Capture the cell that displays the provided text and extract its (X, Y) central coordinate. 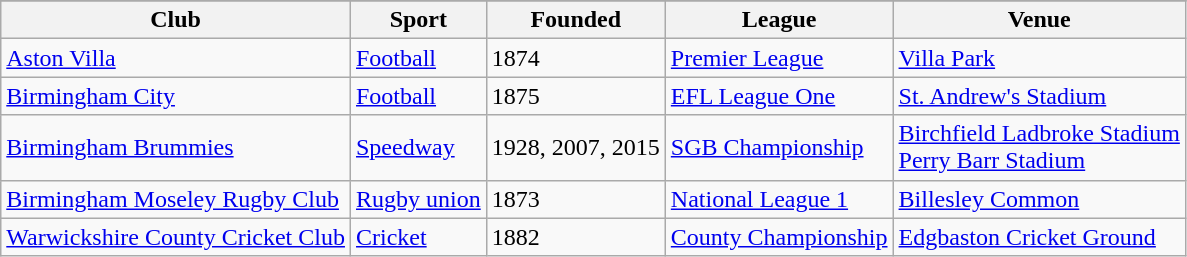
St. Andrew's Stadium (1039, 96)
Cricket (418, 237)
Birmingham Brummies (176, 148)
Founded (576, 20)
Birmingham City (176, 96)
1882 (576, 237)
Aston Villa (176, 58)
1875 (576, 96)
Speedway (418, 148)
Sport (418, 20)
National League 1 (779, 199)
Birchfield Ladbroke Stadium Perry Barr Stadium (1039, 148)
1874 (576, 58)
Villa Park (1039, 58)
EFL League One (779, 96)
County Championship (779, 237)
SGB Championship (779, 148)
Rugby union (418, 199)
1873 (576, 199)
Club (176, 20)
Premier League (779, 58)
Edgbaston Cricket Ground (1039, 237)
Venue (1039, 20)
Warwickshire County Cricket Club (176, 237)
Billesley Common (1039, 199)
League (779, 20)
Birmingham Moseley Rugby Club (176, 199)
1928, 2007, 2015 (576, 148)
